Determine the [x, y] coordinate at the center of the cell enclosing the given text.  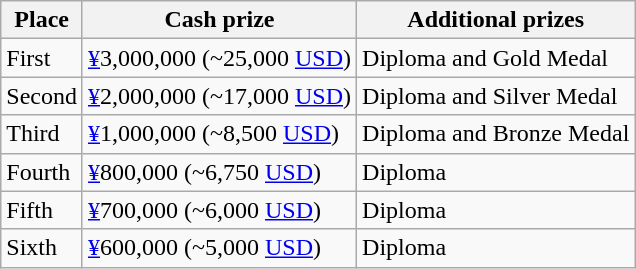
Fourth [42, 172]
Place [42, 20]
Additional prizes [496, 20]
¥1,000,000 (~8,500 USD) [219, 134]
First [42, 58]
¥3,000,000 (~25,000 USD) [219, 58]
¥600,000 (~5,000 USD) [219, 248]
Diploma and Silver Medal [496, 96]
Cash prize [219, 20]
Sixth [42, 248]
¥2,000,000 (~17,000 USD) [219, 96]
¥700,000 (~6,000 USD) [219, 210]
Third [42, 134]
Diploma and Bronze Medal [496, 134]
Fifth [42, 210]
Diploma and Gold Medal [496, 58]
Second [42, 96]
¥800,000 (~6,750 USD) [219, 172]
